Pinpoint the cell where the given text exists, returning its (X, Y) midpoint coordinate. 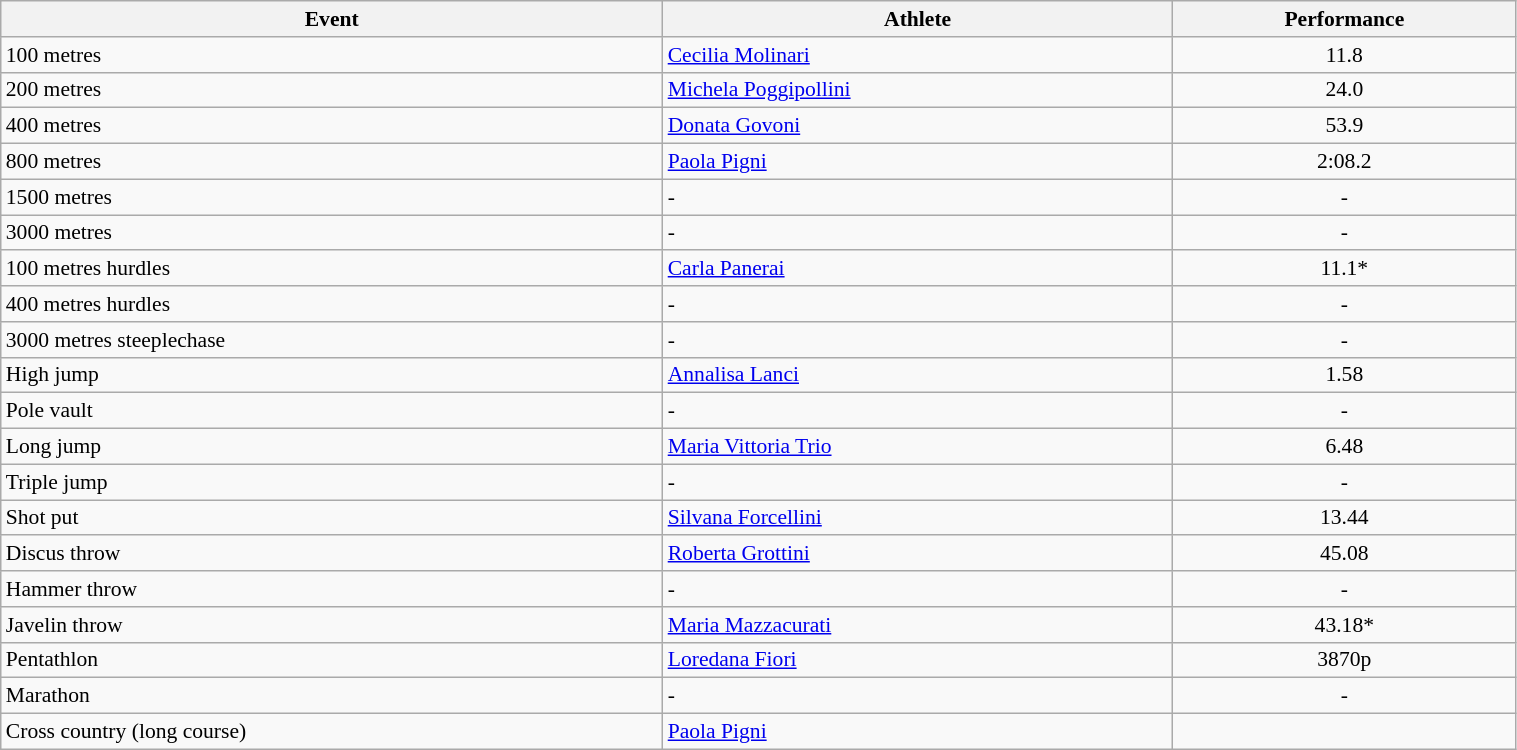
Performance (1344, 19)
Maria Mazzacurati (918, 625)
Triple jump (332, 482)
3000 metres steeplechase (332, 340)
Cross country (long course) (332, 732)
Carla Panerai (918, 269)
400 metres (332, 126)
1500 metres (332, 197)
3870p (1344, 660)
Athlete (918, 19)
Discus throw (332, 554)
Hammer throw (332, 589)
Cecilia Molinari (918, 55)
Shot put (332, 518)
11.8 (1344, 55)
43.18* (1344, 625)
Loredana Fiori (918, 660)
13.44 (1344, 518)
Pole vault (332, 411)
Maria Vittoria Trio (918, 447)
53.9 (1344, 126)
24.0 (1344, 90)
High jump (332, 375)
45.08 (1344, 554)
1.58 (1344, 375)
800 metres (332, 162)
Javelin throw (332, 625)
400 metres hurdles (332, 304)
2:08.2 (1344, 162)
Long jump (332, 447)
100 metres (332, 55)
Silvana Forcellini (918, 518)
Michela Poggipollini (918, 90)
Pentathlon (332, 660)
3000 metres (332, 233)
100 metres hurdles (332, 269)
Event (332, 19)
Donata Govoni (918, 126)
200 metres (332, 90)
Annalisa Lanci (918, 375)
Roberta Grottini (918, 554)
6.48 (1344, 447)
11.1* (1344, 269)
Marathon (332, 696)
